Return the (X, Y) coordinate for the center point of the cell that contains the specified text.  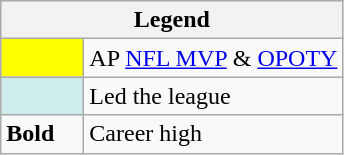
AP NFL MVP & OPOTY (214, 58)
Bold (42, 134)
Legend (172, 20)
Led the league (214, 96)
Career high (214, 134)
